Find where the given text appears and provide that cell's center as [x, y] coordinate. 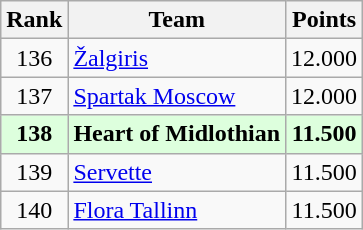
Flora Tallinn [177, 210]
139 [34, 172]
Heart of Midlothian [177, 134]
Žalgiris [177, 58]
Spartak Moscow [177, 96]
Rank [34, 20]
138 [34, 134]
Servette [177, 172]
137 [34, 96]
Points [324, 20]
Team [177, 20]
136 [34, 58]
140 [34, 210]
